Identify which cell holds the provided text, then report its (X, Y) central coordinate. 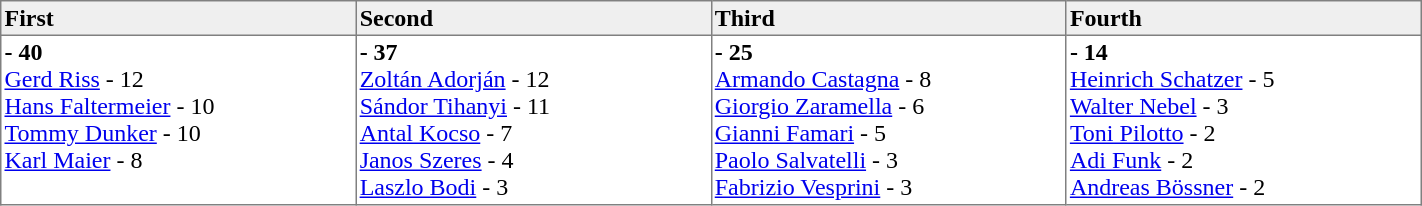
Second (534, 18)
- 37Zoltán Adorján - 12 Sándor Tihanyi - 11 Antal Kocso - 7 Janos Szeres - 4 Laszlo Bodi - 3 (534, 120)
- 40Gerd Riss - 12 Hans Faltermeier - 10 Tommy Dunker - 10 Karl Maier - 8 (178, 120)
Fourth (1244, 18)
- 25Armando Castagna - 8 Giorgio Zaramella - 6 Gianni Famari - 5 Paolo Salvatelli - 3 Fabrizio Vesprini - 3 (888, 120)
- 14Heinrich Schatzer - 5 Walter Nebel - 3 Toni Pilotto - 2 Adi Funk - 2 Andreas Bössner - 2 (1244, 120)
Third (888, 18)
First (178, 18)
